Return (x, y) of the center of cell containing provided text 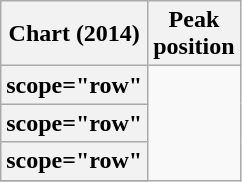
Peakposition (194, 34)
Chart (2014) (74, 34)
